Determine the (X, Y) coordinate at the center of the cell enclosing the given text.  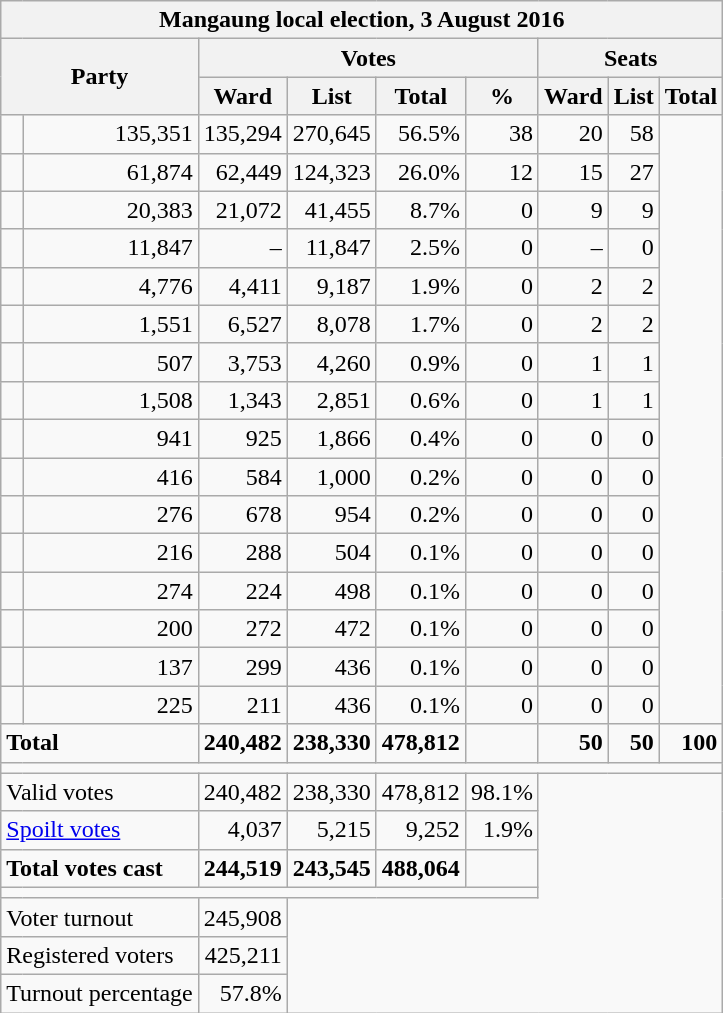
124,323 (332, 172)
270,645 (332, 134)
27 (634, 172)
0.9% (420, 362)
2,851 (332, 400)
276 (110, 515)
9,252 (420, 830)
472 (332, 629)
4,260 (332, 362)
954 (332, 515)
Mangaung local election, 3 August 2016 (362, 20)
26.0% (420, 172)
200 (110, 629)
Seats (630, 58)
4,037 (242, 830)
4,411 (242, 286)
4,776 (110, 286)
57.8% (242, 993)
224 (242, 591)
% (502, 96)
1,551 (110, 324)
498 (332, 591)
137 (110, 667)
941 (110, 438)
58 (634, 134)
488,064 (420, 868)
61,874 (110, 172)
Party (100, 77)
216 (110, 553)
20,383 (110, 210)
5,215 (332, 830)
584 (242, 477)
925 (242, 438)
272 (242, 629)
Voter turnout (100, 917)
Total votes cast (100, 868)
245,908 (242, 917)
56.5% (420, 134)
Spoilt votes (100, 830)
504 (332, 553)
678 (242, 515)
38 (502, 134)
15 (573, 172)
274 (110, 591)
507 (110, 362)
8.7% (420, 210)
211 (242, 705)
425,211 (242, 955)
6,527 (242, 324)
0.4% (420, 438)
20 (573, 134)
41,455 (332, 210)
3,753 (242, 362)
1,508 (110, 400)
1,343 (242, 400)
1,866 (332, 438)
299 (242, 667)
62,449 (242, 172)
Votes (368, 58)
9,187 (332, 286)
98.1% (502, 792)
Turnout percentage (100, 993)
12 (502, 172)
416 (110, 477)
225 (110, 705)
135,294 (242, 134)
21,072 (242, 210)
243,545 (332, 868)
0.6% (420, 400)
Registered voters (100, 955)
8,078 (332, 324)
1.7% (420, 324)
1,000 (332, 477)
100 (691, 743)
244,519 (242, 868)
135,351 (110, 134)
2.5% (420, 248)
Valid votes (100, 792)
288 (242, 553)
